Return [x, y] of the center of cell containing provided text 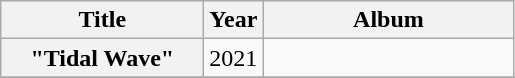
"Tidal Wave" [102, 58]
Album [388, 20]
Year [234, 20]
2021 [234, 58]
Title [102, 20]
